Scan for the cell matching the given text and deliver its [x, y] coordinate at center. 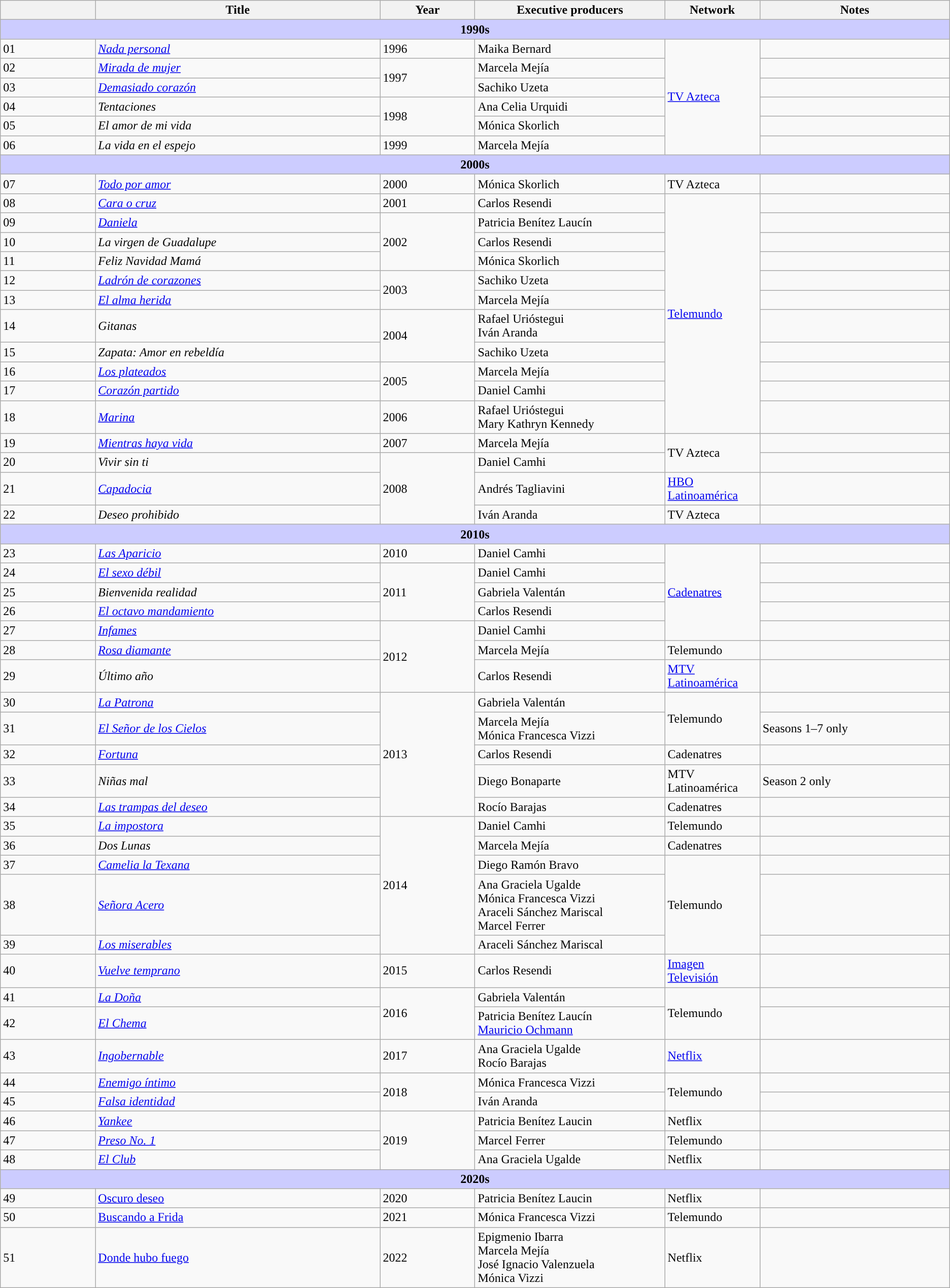
47 [48, 1140]
Imagen Televisión [712, 970]
2022 [427, 1258]
Las trampas del deseo [237, 807]
Bienvenida realidad [237, 592]
Falsa identidad [237, 1102]
14 [48, 326]
29 [48, 676]
39 [48, 944]
02 [48, 68]
La virgen de Guadalupe [237, 242]
Patricia Benítez Laucín [570, 222]
2012 [427, 657]
44 [48, 1082]
Executive producers [570, 10]
Araceli Sánchez Mariscal [570, 944]
1998 [427, 116]
Fortuna [237, 755]
Todo por amor [237, 184]
Dos Lunas [237, 845]
1996 [427, 49]
41 [48, 997]
34 [48, 807]
Patricia Benítez LaucínMauricio Ochmann [570, 1023]
05 [48, 126]
2019 [427, 1140]
03 [48, 87]
28 [48, 650]
Tentaciones [237, 107]
Gitanas [237, 326]
33 [48, 781]
Ana Graciela UgaldeMónica Francesca VizziAraceli Sánchez MariscalMarcel Ferrer [570, 904]
Buscando a Frida [237, 1217]
2003 [427, 290]
Vivir sin ti [237, 462]
24 [48, 572]
1999 [427, 145]
30 [48, 702]
17 [48, 391]
Vuelve temprano [237, 970]
22 [48, 515]
Epigmenio IbarraMarcela MejíaJosé Ignacio ValenzuelaMónica Vizzi [570, 1258]
2004 [427, 336]
51 [48, 1258]
2015 [427, 970]
Zapata: Amor en rebeldía [237, 352]
2000s [475, 164]
Niñas mal [237, 781]
2020s [475, 1179]
Oscuro deseo [237, 1198]
2014 [427, 885]
Enemigo íntimo [237, 1082]
Marcel Ferrer [570, 1140]
2006 [427, 417]
1990s [475, 29]
2021 [427, 1217]
Señora Acero [237, 904]
40 [48, 970]
Notes [855, 10]
Demasiado corazón [237, 87]
Seasons 1–7 only [855, 729]
2020 [427, 1198]
Ana Celia Urquidi [570, 107]
31 [48, 729]
La impostora [237, 826]
04 [48, 107]
45 [48, 1102]
Yankee [237, 1121]
21 [48, 488]
El Club [237, 1160]
La vida en el espejo [237, 145]
El alma herida [237, 300]
36 [48, 845]
Title [237, 10]
La Patrona [237, 702]
49 [48, 1198]
Infames [237, 631]
Ana Graciela Ugalde [570, 1160]
Season 2 only [855, 781]
2016 [427, 1014]
Nada personal [237, 49]
Rafael UriósteguiIván Aranda [570, 326]
Rosa diamante [237, 650]
Cara o cruz [237, 203]
2002 [427, 242]
01 [48, 49]
Mientras haya vida [237, 443]
Feliz Navidad Mamá [237, 261]
2018 [427, 1092]
Los plateados [237, 371]
37 [48, 865]
46 [48, 1121]
Capadocia [237, 488]
Marina [237, 417]
2011 [427, 592]
Rafael UriósteguiMary Kathryn Kennedy [570, 417]
Donde hubo fuego [237, 1258]
Marcela MejíaMónica Francesca Vizzi [570, 729]
Rocío Barajas [570, 807]
38 [48, 904]
42 [48, 1023]
Mirada de mujer [237, 68]
07 [48, 184]
Daniela [237, 222]
Ingobernable [237, 1057]
La Doña [237, 997]
06 [48, 145]
25 [48, 592]
El Chema [237, 1023]
Diego Bonaparte [570, 781]
13 [48, 300]
43 [48, 1057]
Andrés Tagliavini [570, 488]
El amor de mi vida [237, 126]
Los miserables [237, 944]
08 [48, 203]
2000 [427, 184]
2010s [475, 534]
2005 [427, 381]
2013 [427, 755]
32 [48, 755]
27 [48, 631]
1997 [427, 78]
HBO Latinoamérica [712, 488]
Deseo prohibido [237, 515]
23 [48, 553]
Las Aparicio [237, 553]
10 [48, 242]
2010 [427, 553]
26 [48, 612]
2001 [427, 203]
12 [48, 281]
Diego Ramón Bravo [570, 865]
El octavo mandamiento [237, 612]
2017 [427, 1057]
Ana Graciela UgaldeRocío Barajas [570, 1057]
18 [48, 417]
Corazón partido [237, 391]
Último año [237, 676]
2008 [427, 488]
Preso No. 1 [237, 1140]
Year [427, 10]
Camelia la Texana [237, 865]
Maika Bernard [570, 49]
Ladrón de corazones [237, 281]
09 [48, 222]
48 [48, 1160]
15 [48, 352]
35 [48, 826]
2007 [427, 443]
20 [48, 462]
50 [48, 1217]
11 [48, 261]
19 [48, 443]
16 [48, 371]
El sexo débil [237, 572]
Network [712, 10]
El Señor de los Cielos [237, 729]
